Find where the given text appears and provide that cell's center as [x, y] coordinate. 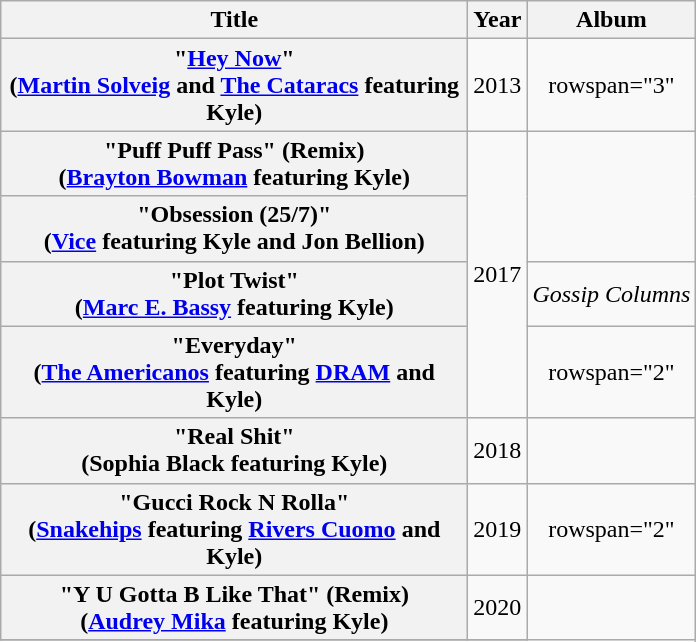
"Real Shit"(Sophia Black featuring Kyle) [234, 450]
Album [612, 20]
"Obsession (25/7)"(Vice featuring Kyle and Jon Bellion) [234, 228]
rowspan="3" [612, 85]
"Plot Twist"(Marc E. Bassy featuring Kyle) [234, 294]
"Puff Puff Pass" (Remix) (Brayton Bowman featuring Kyle) [234, 164]
"Gucci Rock N Rolla"(Snakehips featuring Rivers Cuomo and Kyle) [234, 529]
Title [234, 20]
2017 [498, 274]
Gossip Columns [612, 294]
2019 [498, 529]
2020 [498, 608]
"Y U Gotta B Like That" (Remix)(Audrey Mika featuring Kyle) [234, 608]
"Everyday"(The Americanos featuring DRAM and Kyle) [234, 372]
Year [498, 20]
2018 [498, 450]
"Hey Now"(Martin Solveig and The Cataracs featuring Kyle) [234, 85]
2013 [498, 85]
